Find where the given text appears and provide that cell's center as [x, y] coordinate. 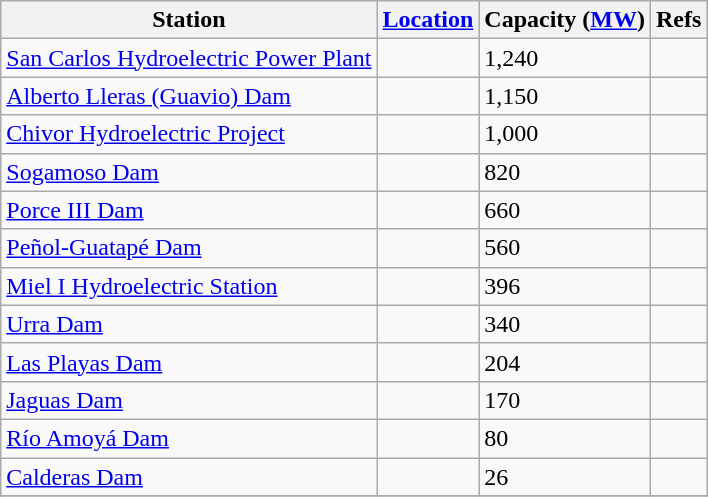
Jaguas Dam [189, 400]
Porce III Dam [189, 210]
560 [565, 248]
Chivor Hydroelectric Project [189, 134]
204 [565, 362]
170 [565, 400]
Capacity (MW) [565, 20]
340 [565, 324]
660 [565, 210]
1,000 [565, 134]
Alberto Lleras (Guavio) Dam [189, 96]
San Carlos Hydroelectric Power Plant [189, 58]
1,240 [565, 58]
Urra Dam [189, 324]
26 [565, 477]
Location [428, 20]
396 [565, 286]
Sogamoso Dam [189, 172]
80 [565, 438]
820 [565, 172]
Río Amoyá Dam [189, 438]
Calderas Dam [189, 477]
1,150 [565, 96]
Peñol-Guatapé Dam [189, 248]
Miel I Hydroelectric Station [189, 286]
Station [189, 20]
Las Playas Dam [189, 362]
Refs [679, 20]
